Search for the cell housing the specified text and yield its [x, y] center coordinate. 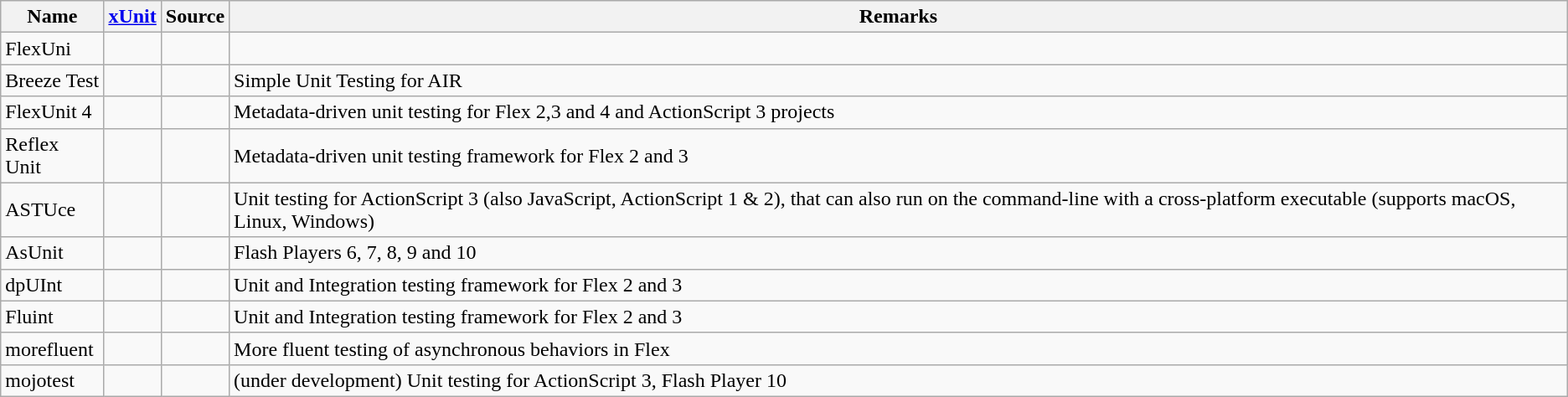
Source [194, 17]
Metadata-driven unit testing for Flex 2,3 and 4 and ActionScript 3 projects [899, 112]
Remarks [899, 17]
(under development) Unit testing for ActionScript 3, Flash Player 10 [899, 380]
morefluent [52, 348]
Reflex Unit [52, 156]
ASTUce [52, 209]
Fluint [52, 317]
AsUnit [52, 253]
dpUInt [52, 285]
Flash Players 6, 7, 8, 9 and 10 [899, 253]
Name [52, 17]
Simple Unit Testing for AIR [899, 80]
FlexUnit 4 [52, 112]
Metadata-driven unit testing framework for Flex 2 and 3 [899, 156]
FlexUni [52, 49]
mojotest [52, 380]
xUnit [132, 17]
More fluent testing of asynchronous behaviors in Flex [899, 348]
Breeze Test [52, 80]
